Return the [X, Y] coordinate for the center point of the cell that contains the specified text.  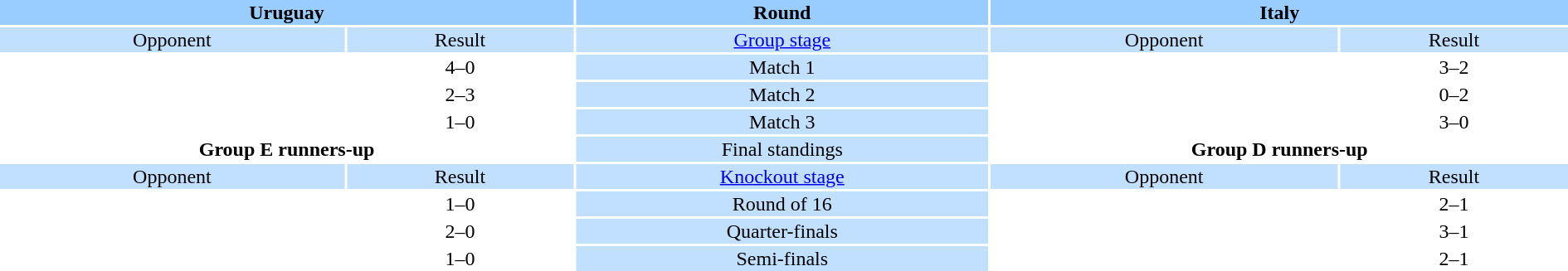
Quarter-finals [782, 231]
Group D runners-up [1279, 149]
Group E runners-up [287, 149]
Italy [1279, 12]
Semi-finals [782, 259]
Final standings [782, 149]
Group stage [782, 40]
Round [782, 12]
3–0 [1454, 122]
Knockout stage [782, 177]
Match 2 [782, 94]
3–2 [1454, 67]
2–0 [460, 231]
2–3 [460, 94]
3–1 [1454, 231]
0–2 [1454, 94]
4–0 [460, 67]
Match 1 [782, 67]
Round of 16 [782, 204]
Uruguay [287, 12]
Match 3 [782, 122]
